Provide the [x, y] coordinate of the cell's center where the given text is located.  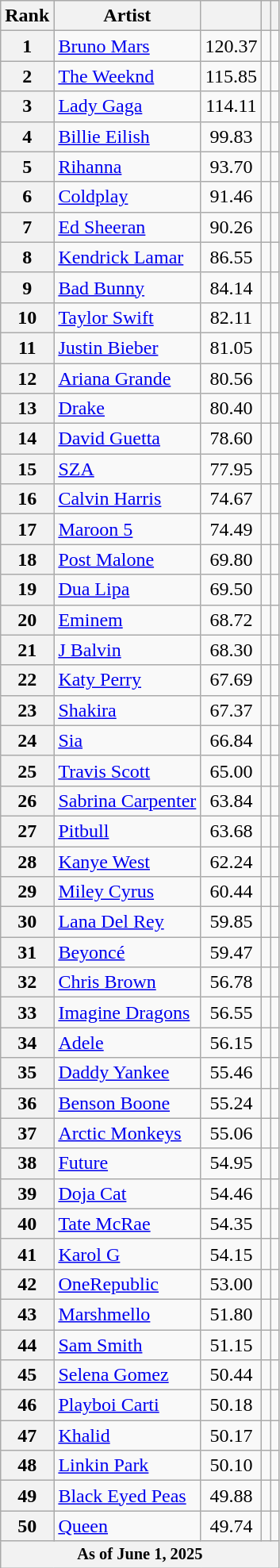
46 [27, 1405]
Adele [127, 1043]
Queen [127, 1526]
32 [27, 982]
Eminem [127, 620]
Miley Cyrus [127, 892]
6 [27, 197]
Sia [127, 740]
114.11 [232, 106]
54.95 [232, 1163]
11 [27, 348]
49.88 [232, 1496]
18 [27, 559]
Rihanna [127, 167]
93.70 [232, 167]
63.68 [232, 831]
28 [27, 861]
55.46 [232, 1073]
As of June 1, 2025 [140, 1555]
5 [27, 167]
J Balvin [127, 650]
67.69 [232, 680]
Bruno Mars [127, 46]
86.55 [232, 257]
Calvin Harris [127, 499]
17 [27, 529]
9 [27, 287]
The Weeknd [127, 76]
74.49 [232, 529]
35 [27, 1073]
Shakira [127, 710]
Black Eyed Peas [127, 1496]
49 [27, 1496]
78.60 [232, 439]
48 [27, 1466]
Taylor Swift [127, 317]
Katy Perry [127, 680]
Linkin Park [127, 1466]
74.67 [232, 499]
7 [27, 227]
25 [27, 771]
Pitbull [127, 831]
84.14 [232, 287]
Maroon 5 [127, 529]
59.47 [232, 952]
David Guetta [127, 439]
115.85 [232, 76]
Sam Smith [127, 1345]
56.55 [232, 1013]
Post Malone [127, 559]
69.80 [232, 559]
Arctic Monkeys [127, 1133]
120.37 [232, 46]
91.46 [232, 197]
54.35 [232, 1224]
Benson Boone [127, 1103]
Sabrina Carpenter [127, 801]
23 [27, 710]
Marshmello [127, 1314]
41 [27, 1254]
14 [27, 439]
29 [27, 892]
50.10 [232, 1466]
19 [27, 590]
65.00 [232, 771]
Playboi Carti [127, 1405]
Daddy Yankee [127, 1073]
Dua Lipa [127, 590]
10 [27, 317]
21 [27, 650]
1 [27, 46]
Bad Bunny [127, 287]
Travis Scott [127, 771]
Lana Del Rey [127, 922]
49.74 [232, 1526]
Billie Eilish [127, 136]
Doja Cat [127, 1193]
Beyoncé [127, 952]
8 [27, 257]
33 [27, 1013]
42 [27, 1284]
13 [27, 409]
Karol G [127, 1254]
80.56 [232, 379]
69.50 [232, 590]
90.26 [232, 227]
Ed Sheeran [127, 227]
Khalid [127, 1435]
51.80 [232, 1314]
Selena Gomez [127, 1375]
20 [27, 620]
60.44 [232, 892]
15 [27, 469]
34 [27, 1043]
51.15 [232, 1345]
82.11 [232, 317]
Ariana Grande [127, 379]
53.00 [232, 1284]
Imagine Dragons [127, 1013]
62.24 [232, 861]
16 [27, 499]
54.15 [232, 1254]
68.72 [232, 620]
Lady Gaga [127, 106]
Future [127, 1163]
68.30 [232, 650]
47 [27, 1435]
Kendrick Lamar [127, 257]
36 [27, 1103]
24 [27, 740]
50.18 [232, 1405]
4 [27, 136]
22 [27, 680]
50.44 [232, 1375]
50.17 [232, 1435]
38 [27, 1163]
39 [27, 1193]
40 [27, 1224]
Chris Brown [127, 982]
2 [27, 76]
67.37 [232, 710]
56.15 [232, 1043]
27 [27, 831]
SZA [127, 469]
Drake [127, 409]
54.46 [232, 1193]
37 [27, 1133]
26 [27, 801]
30 [27, 922]
55.06 [232, 1133]
99.83 [232, 136]
81.05 [232, 348]
77.95 [232, 469]
Artist [127, 16]
43 [27, 1314]
63.84 [232, 801]
3 [27, 106]
55.24 [232, 1103]
45 [27, 1375]
Justin Bieber [127, 348]
80.40 [232, 409]
Coldplay [127, 197]
66.84 [232, 740]
Rank [27, 16]
50 [27, 1526]
Tate McRae [127, 1224]
31 [27, 952]
12 [27, 379]
44 [27, 1345]
OneRepublic [127, 1284]
56.78 [232, 982]
59.85 [232, 922]
Kanye West [127, 861]
